From the cell containing the given text, extract its center point as [X, Y] coordinate. 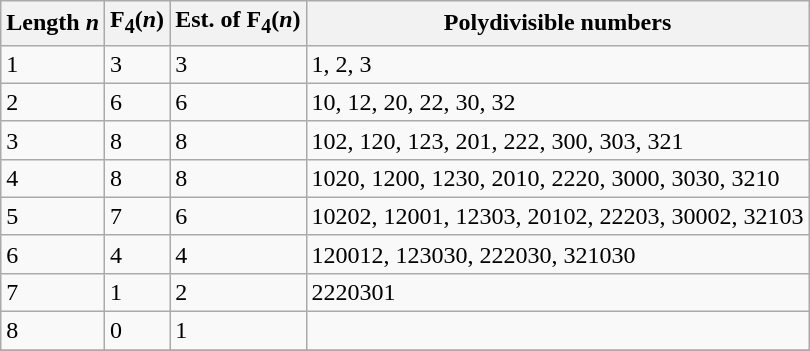
F4(n) [138, 23]
120012, 123030, 222030, 321030 [558, 254]
102, 120, 123, 201, 222, 300, 303, 321 [558, 140]
10, 12, 20, 22, 30, 32 [558, 102]
Polydivisible numbers [558, 23]
1020, 1200, 1230, 2010, 2220, 3000, 3030, 3210 [558, 178]
2220301 [558, 292]
0 [138, 331]
Length n [53, 23]
Est. of F4(n) [238, 23]
1, 2, 3 [558, 64]
10202, 12001, 12303, 20102, 22203, 30002, 32103 [558, 216]
5 [53, 216]
